Return [x, y] of the center of cell containing provided text 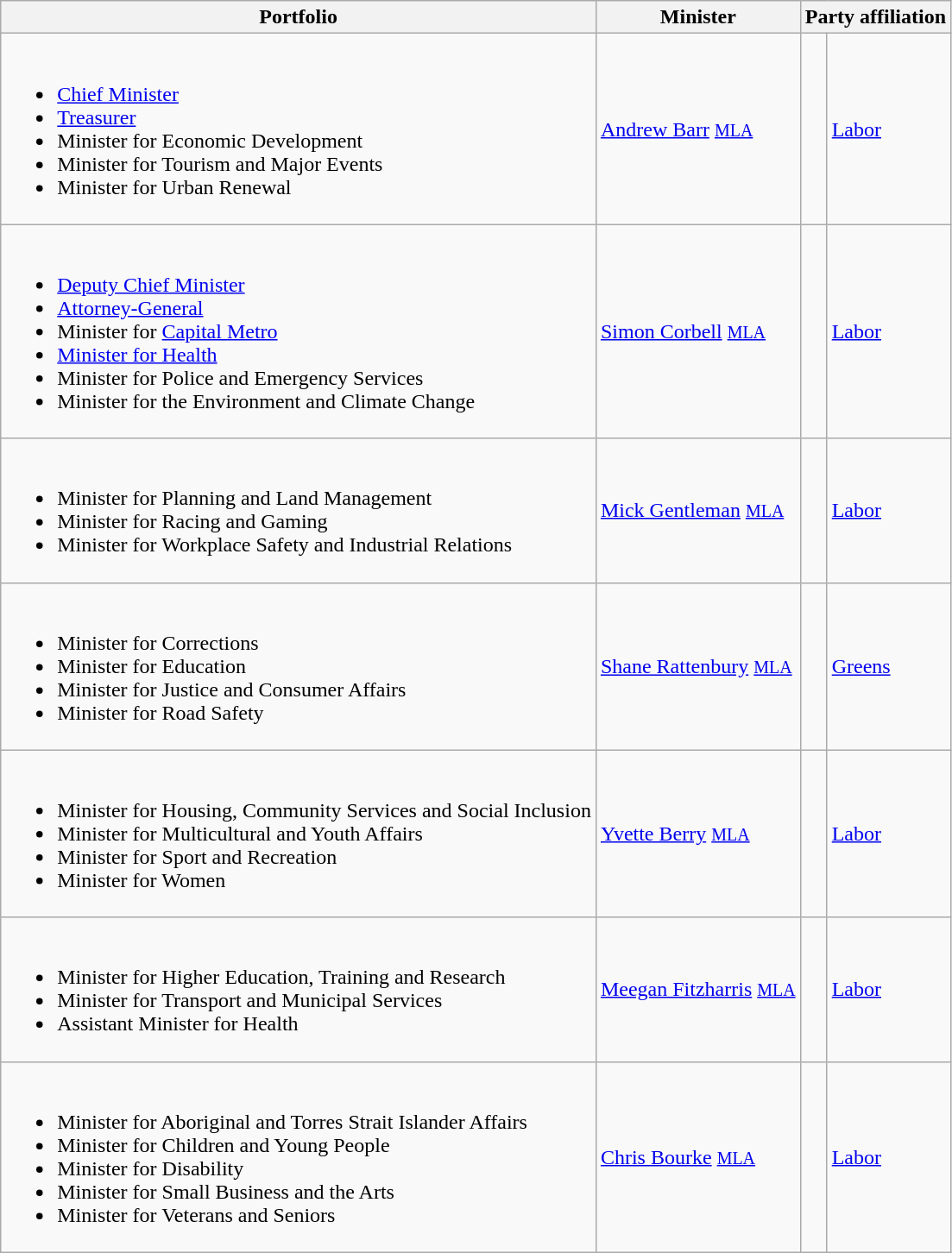
Minister for Planning and Land ManagementMinister for Racing and GamingMinister for Workplace Safety and Industrial Relations [299, 511]
Greens [889, 666]
Portfolio [299, 17]
Shane Rattenbury MLA [697, 666]
Minister [697, 17]
Chief MinisterTreasurerMinister for Economic DevelopmentMinister for Tourism and Major EventsMinister for Urban Renewal [299, 129]
Simon Corbell MLA [697, 331]
Mick Gentleman MLA [697, 511]
Meegan Fitzharris MLA [697, 989]
Yvette Berry MLA [697, 834]
Minister for CorrectionsMinister for EducationMinister for Justice and Consumer AffairsMinister for Road Safety [299, 666]
Chris Bourke MLA [697, 1156]
Minister for Higher Education, Training and ResearchMinister for Transport and Municipal ServicesAssistant Minister for Health [299, 989]
Party affiliation [875, 17]
Andrew Barr MLA [697, 129]
